From the cell containing the given text, extract its center point as (X, Y) coordinate. 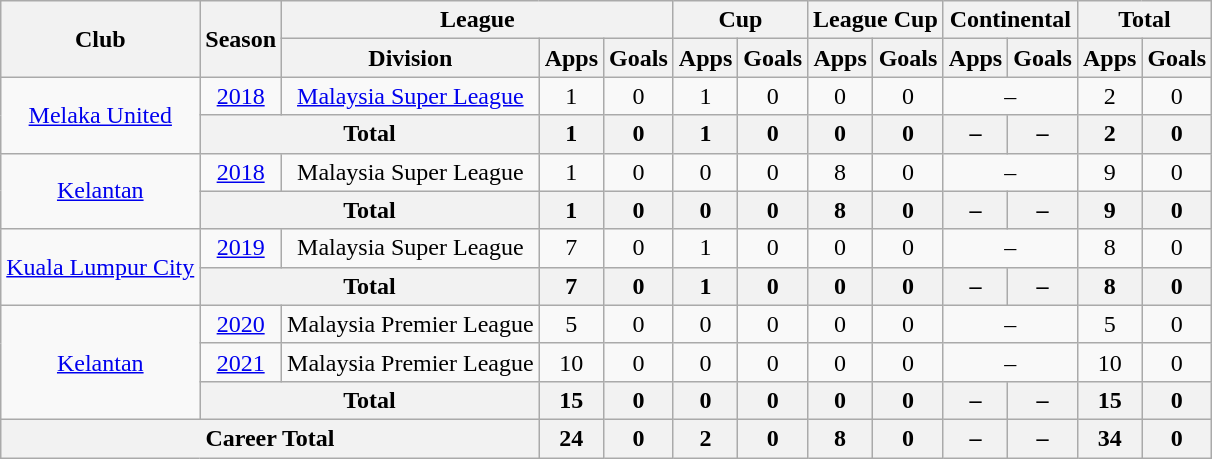
League (478, 20)
2020 (241, 324)
Club (100, 39)
24 (571, 438)
Kuala Lumpur City (100, 267)
Melaka United (100, 115)
League Cup (876, 20)
Continental (1010, 20)
Division (411, 58)
Cup (740, 20)
Career Total (270, 438)
2019 (241, 248)
Season (241, 39)
34 (1109, 438)
2021 (241, 362)
